Identify which cell holds the provided text, then report its (X, Y) central coordinate. 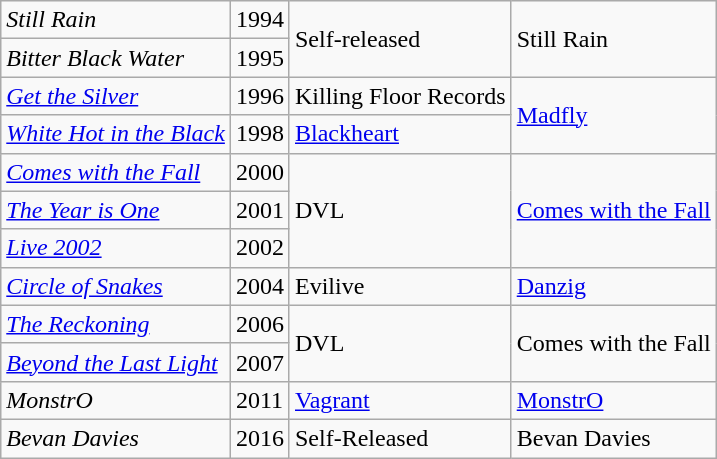
The Reckoning (116, 324)
1995 (260, 58)
Self-Released (400, 438)
2002 (260, 248)
White Hot in the Black (116, 134)
Blackheart (400, 134)
2000 (260, 172)
2006 (260, 324)
2007 (260, 362)
1996 (260, 96)
Bitter Black Water (116, 58)
1994 (260, 20)
Beyond the Last Light (116, 362)
2004 (260, 286)
Killing Floor Records (400, 96)
The Year is One (116, 210)
Evilive (400, 286)
Live 2002 (116, 248)
Self-released (400, 39)
Vagrant (400, 400)
Circle of Snakes (116, 286)
2016 (260, 438)
2011 (260, 400)
Get the Silver (116, 96)
2001 (260, 210)
Madfly (614, 115)
Danzig (614, 286)
1998 (260, 134)
